Identify which cell holds the provided text, then report its (x, y) central coordinate. 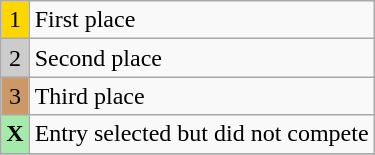
Entry selected but did not compete (202, 134)
Third place (202, 96)
3 (15, 96)
X (15, 134)
1 (15, 20)
First place (202, 20)
2 (15, 58)
Second place (202, 58)
